Locate the cell with the specified text and output its (x, y) center coordinate. 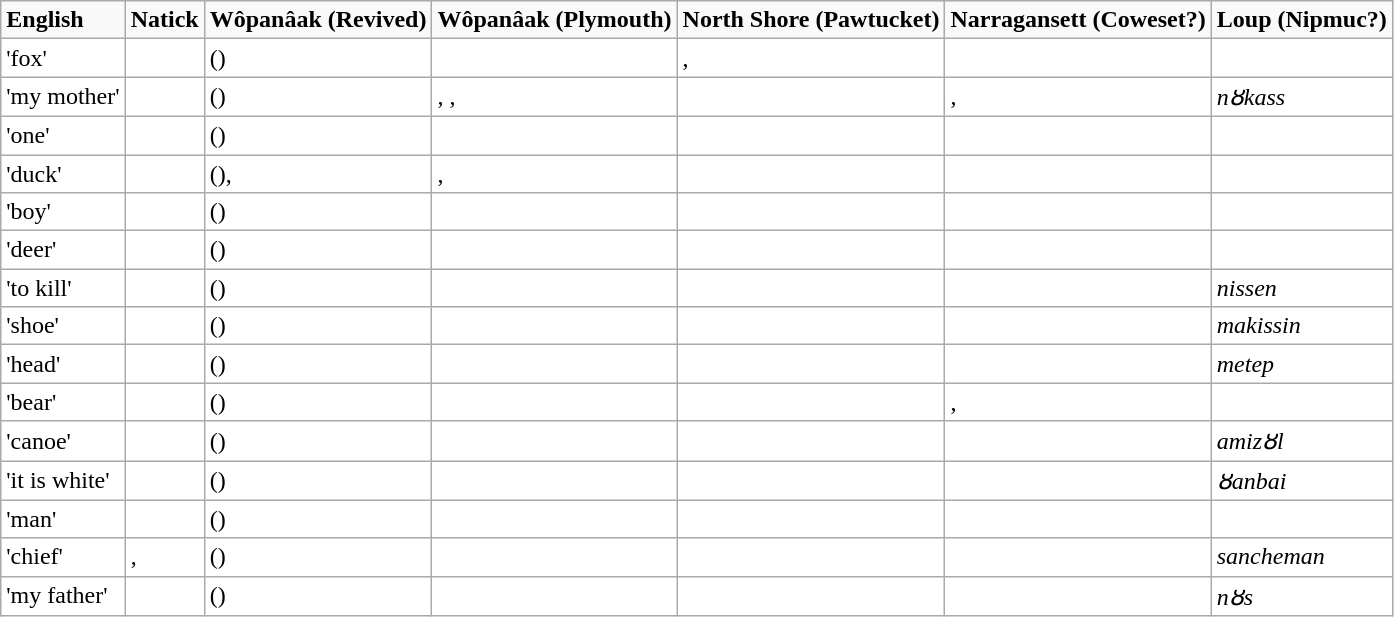
sancheman (1302, 557)
(), (318, 173)
'fox' (63, 58)
Loup (Nipmuc?) (1302, 20)
'to kill' (63, 288)
'my father' (63, 596)
English (63, 20)
'chief' (63, 557)
'man' (63, 519)
ȣanbai (1302, 480)
Narragansett (Coweset?) (1078, 20)
nȣs (1302, 596)
nȣkass (1302, 97)
amizȣl (1302, 441)
Natick (164, 20)
Wôpanâak (Plymouth) (554, 20)
'bear' (63, 402)
'duck' (63, 173)
'canoe' (63, 441)
'one' (63, 135)
'my mother' (63, 97)
nissen (1302, 288)
'shoe' (63, 326)
'it is white' (63, 480)
Wôpanâak (Revived) (318, 20)
North Shore (Pawtucket) (811, 20)
makissin (1302, 326)
'boy' (63, 212)
, , (554, 97)
metep (1302, 364)
'head' (63, 364)
'deer' (63, 250)
